From the cell containing the given text, extract its center point as [x, y] coordinate. 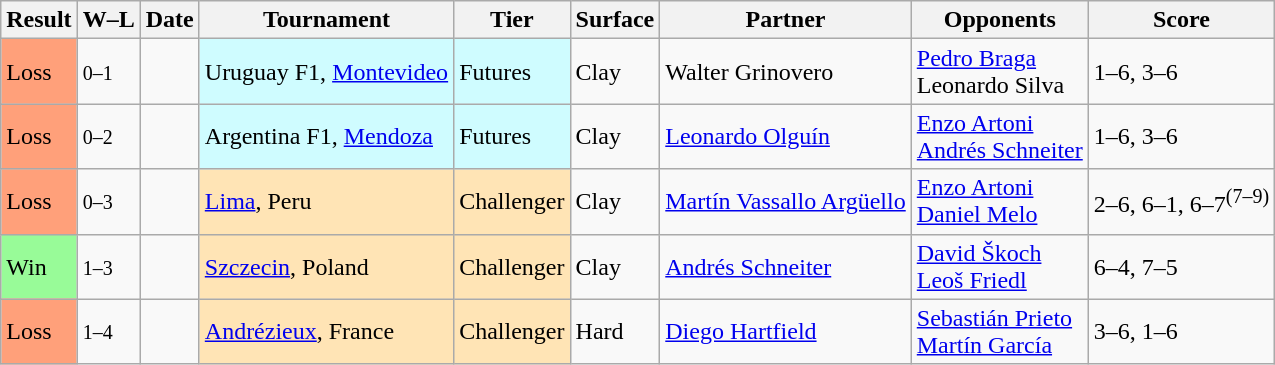
1–4 [108, 332]
Lima, Peru [326, 202]
Uruguay F1, Montevideo [326, 72]
Sebastián Prieto Martín García [1000, 332]
Pedro Braga Leonardo Silva [1000, 72]
Szczecin, Poland [326, 266]
Enzo Artoni Daniel Melo [1000, 202]
Argentina F1, Mendoza [326, 136]
Andrézieux, France [326, 332]
Surface [615, 20]
Win [39, 266]
1–3 [108, 266]
Result [39, 20]
W–L [108, 20]
Partner [786, 20]
Enzo Artoni Andrés Schneiter [1000, 136]
Leonardo Olguín [786, 136]
Diego Hartfield [786, 332]
6–4, 7–5 [1181, 266]
0–2 [108, 136]
3–6, 1–6 [1181, 332]
Hard [615, 332]
Tournament [326, 20]
Walter Grinovero [786, 72]
Opponents [1000, 20]
David Škoch Leoš Friedl [1000, 266]
0–3 [108, 202]
0–1 [108, 72]
Date [170, 20]
Score [1181, 20]
Martín Vassallo Argüello [786, 202]
2–6, 6–1, 6–7(7–9) [1181, 202]
Andrés Schneiter [786, 266]
Tier [512, 20]
